Locate the cell with the specified text and output its (x, y) center coordinate. 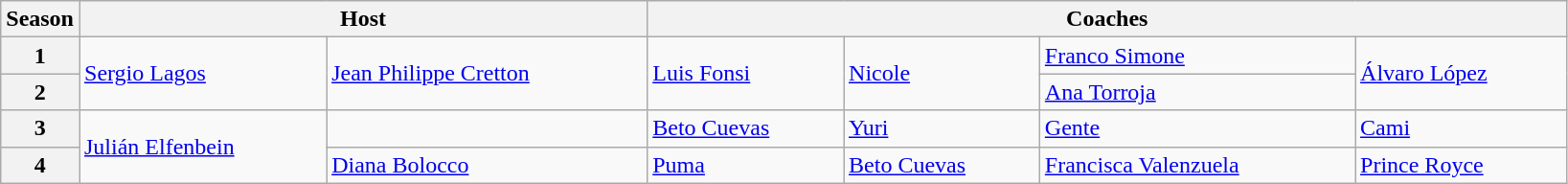
Diana Bolocco (487, 165)
Prince Royce (1462, 165)
Coaches (1107, 19)
Ana Torroja (1197, 92)
Season (40, 19)
2 (40, 92)
Luis Fonsi (745, 74)
Jean Philippe Cretton (487, 74)
Francisca Valenzuela (1197, 165)
Puma (745, 165)
Sergio Lagos (202, 74)
Cami (1462, 128)
Yuri (943, 128)
Franco Simone (1197, 56)
4 (40, 165)
Álvaro López (1462, 74)
3 (40, 128)
Nicole (943, 74)
Julián Elfenbein (202, 147)
Host (362, 19)
Gente (1197, 128)
1 (40, 56)
